Scan for the cell matching the given text and deliver its [x, y] coordinate at center. 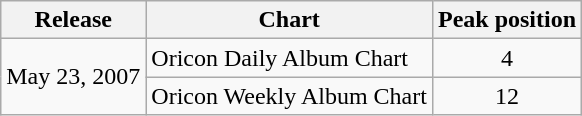
Peak position [506, 20]
12 [506, 96]
May 23, 2007 [74, 77]
4 [506, 58]
Oricon Weekly Album Chart [290, 96]
Oricon Daily Album Chart [290, 58]
Release [74, 20]
Chart [290, 20]
